Extract the [x, y] coordinate from the center of the cell holding the provided text.  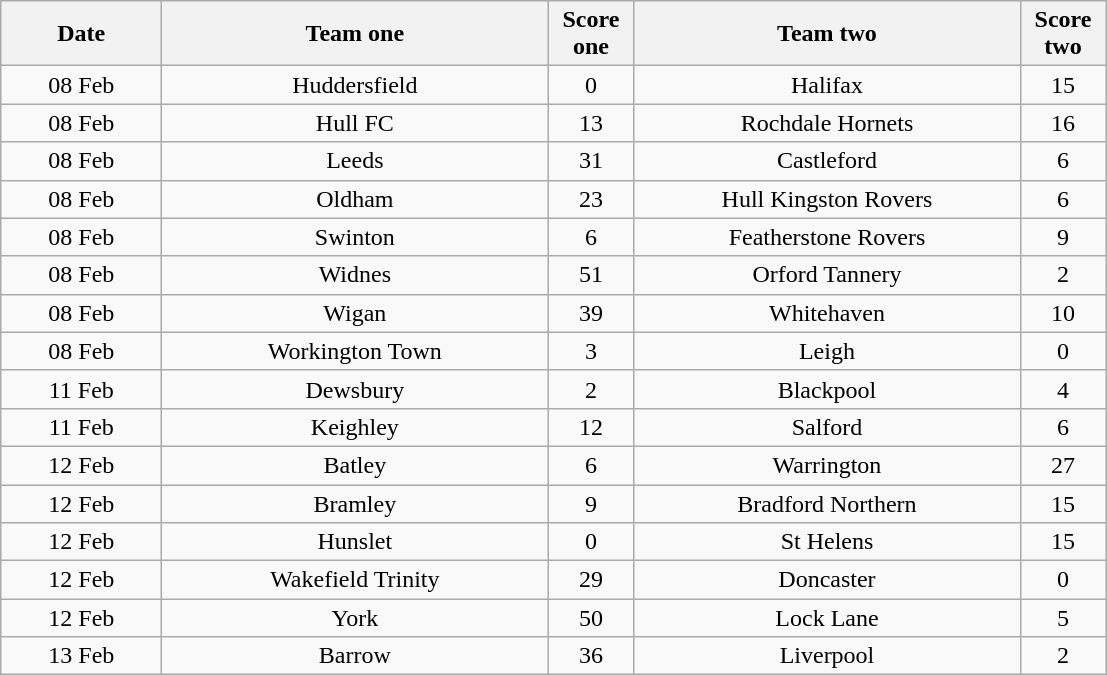
13 Feb [82, 656]
36 [591, 656]
29 [591, 580]
Blackpool [827, 389]
York [355, 618]
Leeds [355, 161]
Team two [827, 34]
Huddersfield [355, 85]
12 [591, 427]
3 [591, 351]
13 [591, 123]
Widnes [355, 275]
Halifax [827, 85]
Orford Tannery [827, 275]
Workington Town [355, 351]
Date [82, 34]
Rochdale Hornets [827, 123]
Wakefield Trinity [355, 580]
Bradford Northern [827, 503]
Batley [355, 465]
50 [591, 618]
Whitehaven [827, 313]
Score one [591, 34]
Oldham [355, 199]
Hull Kingston Rovers [827, 199]
Castleford [827, 161]
Salford [827, 427]
St Helens [827, 542]
Doncaster [827, 580]
4 [1063, 389]
Team one [355, 34]
Leigh [827, 351]
Bramley [355, 503]
Wigan [355, 313]
27 [1063, 465]
10 [1063, 313]
51 [591, 275]
Hull FC [355, 123]
31 [591, 161]
Hunslet [355, 542]
Dewsbury [355, 389]
Warrington [827, 465]
Liverpool [827, 656]
5 [1063, 618]
16 [1063, 123]
Swinton [355, 237]
Barrow [355, 656]
Keighley [355, 427]
Featherstone Rovers [827, 237]
39 [591, 313]
Lock Lane [827, 618]
Score two [1063, 34]
23 [591, 199]
